Scan for the cell matching the given text and deliver its (X, Y) coordinate at center. 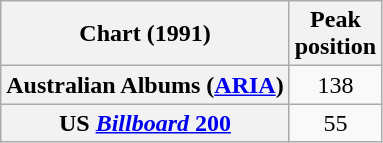
55 (335, 123)
Chart (1991) (145, 34)
US Billboard 200 (145, 123)
Peak position (335, 34)
138 (335, 85)
Australian Albums (ARIA) (145, 85)
